Pinpoint the cell where the given text exists, returning its [x, y] midpoint coordinate. 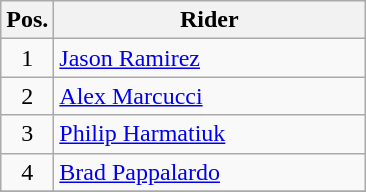
Rider [210, 20]
Brad Pappalardo [210, 172]
Alex Marcucci [210, 96]
2 [28, 96]
4 [28, 172]
Pos. [28, 20]
Jason Ramirez [210, 58]
1 [28, 58]
Philip Harmatiuk [210, 134]
3 [28, 134]
